Extract the [x, y] coordinate from the center of the cell holding the provided text.  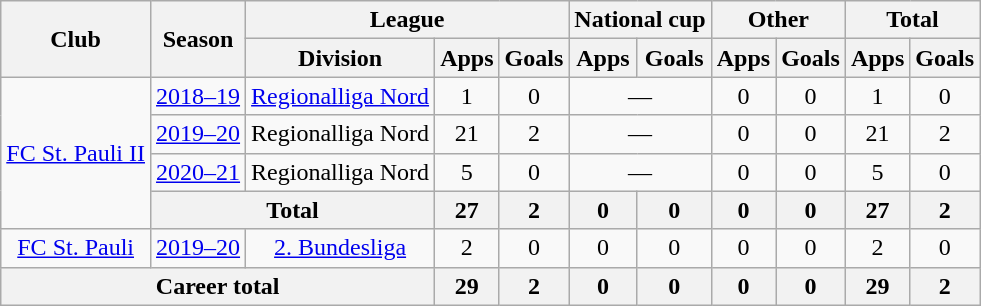
FC St. Pauli [76, 248]
Division [340, 58]
FC St. Pauli II [76, 153]
Career total [218, 286]
Season [198, 39]
League [408, 20]
2. Bundesliga [340, 248]
Other [778, 20]
2018–19 [198, 96]
National cup [640, 20]
2020–21 [198, 172]
Club [76, 39]
